Provide the (X, Y) coordinate of the cell's center where the given text is located.  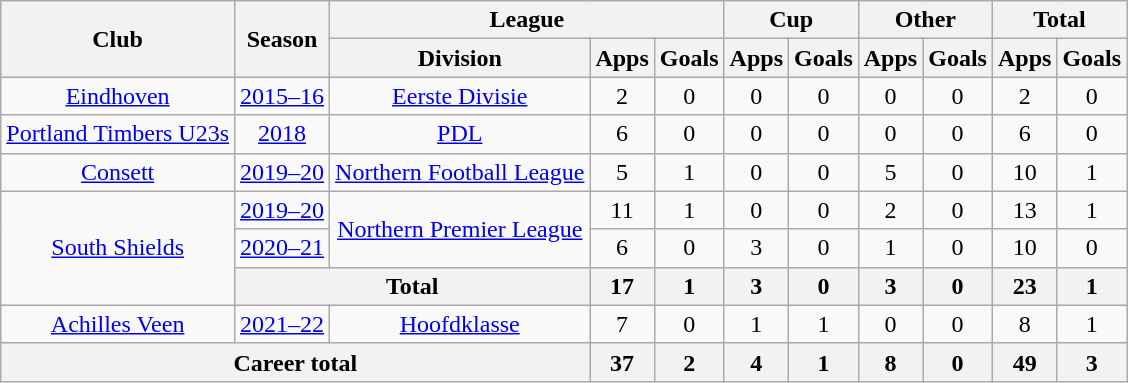
Career total (296, 362)
PDL (460, 134)
Club (118, 39)
37 (622, 362)
South Shields (118, 248)
49 (1024, 362)
2020–21 (282, 248)
League (527, 20)
4 (756, 362)
Hoofdklasse (460, 324)
Eerste Divisie (460, 96)
Portland Timbers U23s (118, 134)
Division (460, 58)
7 (622, 324)
Northern Premier League (460, 229)
Northern Football League (460, 172)
Eindhoven (118, 96)
2015–16 (282, 96)
17 (622, 286)
11 (622, 210)
13 (1024, 210)
2021–22 (282, 324)
Other (925, 20)
23 (1024, 286)
Season (282, 39)
2018 (282, 134)
Achilles Veen (118, 324)
Consett (118, 172)
Cup (791, 20)
